Pinpoint the cell where the given text exists, returning its (X, Y) midpoint coordinate. 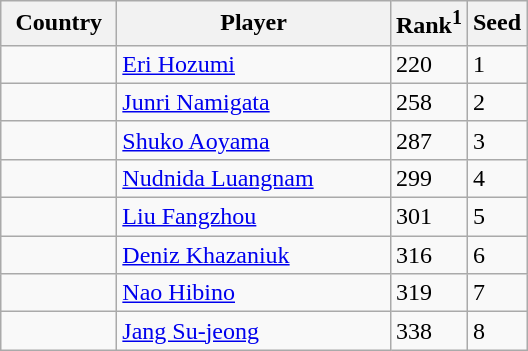
338 (428, 331)
Eri Hozumi (254, 64)
Country (59, 24)
319 (428, 293)
258 (428, 102)
299 (428, 178)
220 (428, 64)
6 (496, 255)
Junri Namigata (254, 102)
287 (428, 140)
1 (496, 64)
3 (496, 140)
Jang Su-jeong (254, 331)
301 (428, 217)
Player (254, 24)
Rank1 (428, 24)
5 (496, 217)
Deniz Khazaniuk (254, 255)
Shuko Aoyama (254, 140)
8 (496, 331)
Seed (496, 24)
Liu Fangzhou (254, 217)
316 (428, 255)
2 (496, 102)
Nao Hibino (254, 293)
Nudnida Luangnam (254, 178)
7 (496, 293)
4 (496, 178)
